From the cell containing the given text, extract its center point as [X, Y] coordinate. 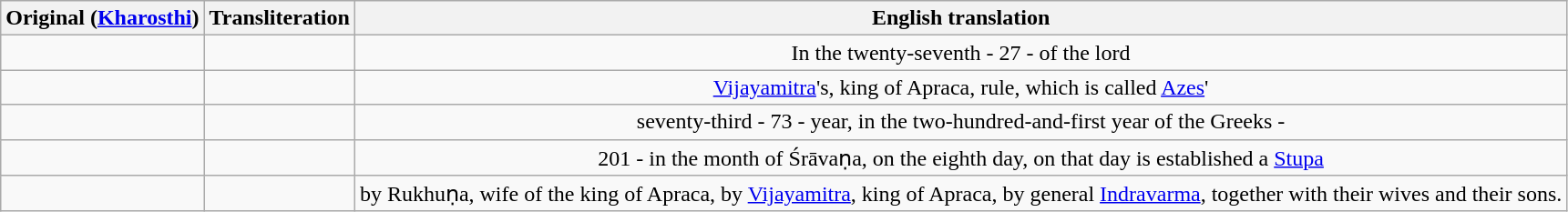
In the twenty-seventh - 27 - of the lord [960, 53]
Vijayamitra's, king of Apraca, rule, which is called Azes' [960, 87]
Original (Kharosthi) [102, 18]
English translation [960, 18]
seventy-third - 73 - year, in the two-hundred-and-first year of the Greeks - [960, 122]
by Rukhuṇa, wife of the king of Apraca, by Vijayamitra, king of Apraca, by general Indravarma, together with their wives and their sons. [960, 194]
Transliteration [279, 18]
201 - in the month of Śrāvaṇa, on the eighth day, on that day is established a Stupa [960, 157]
